Detect which cell encompasses the target text, then output its (X, Y) center coordinate. 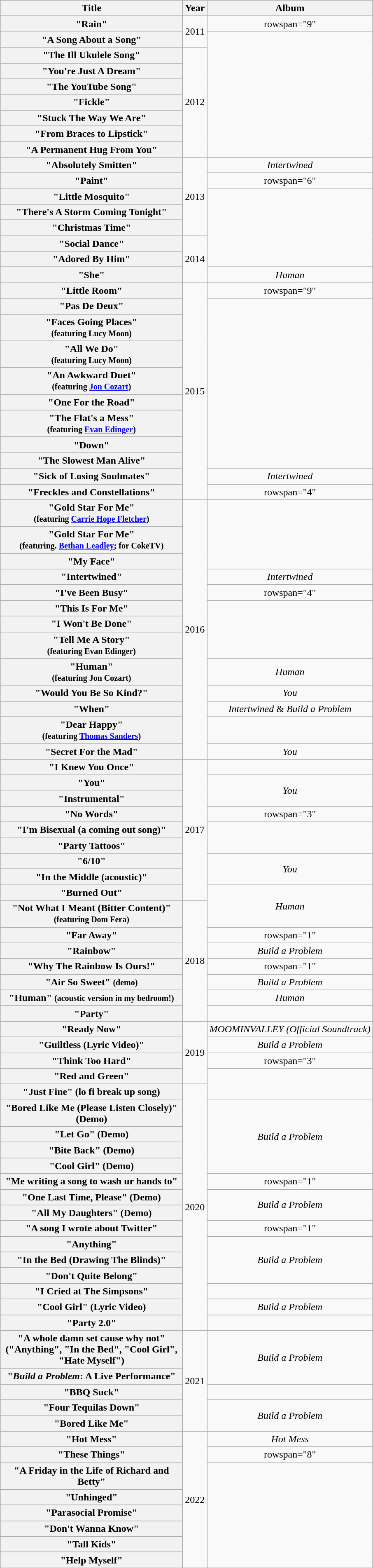
"You're Just A Dream" (91, 71)
"Stuck The Way We Are" (91, 118)
"Unhinged" (91, 1497)
"Not What I Meant (Bitter Content)" (featuring Dom Fera) (91, 914)
"Would You Be So Kind?" (91, 693)
"When" (91, 709)
rowspan="8" (290, 1455)
"Sick of Losing Soulmates" (91, 476)
"Rainbow" (91, 951)
2019 (195, 1052)
"You" (91, 783)
"An Awkward Duet" (featuring Jon Cozart) (91, 381)
2014 (195, 259)
"Rain" (91, 24)
"In the Middle (acoustic)" (91, 877)
"I'm Bisexual (a coming out song)" (91, 830)
rowspan="6" (290, 180)
"BBQ Suck" (91, 1392)
"Dear Happy" (featuring Thomas Sanders) (91, 730)
"I've Been Busy" (91, 593)
"Parasocial Promise" (91, 1513)
"This Is For Me" (91, 608)
"Christmas Time" (91, 228)
2015 (195, 391)
"A song I wrote about Twitter" (91, 1228)
"Hot Mess" (91, 1439)
"There's A Storm Coming Tonight" (91, 212)
"Bored Like Me (Please Listen Closely)" (Demo) (91, 1113)
"Gold Star For Me" (featuring. Bethan Leadley; for CokeTV) (91, 540)
2016 (195, 630)
"Party Tattoos" (91, 846)
"In the Bed (Drawing The Blinds)" (91, 1260)
"Air So Sweet" (demo) (91, 982)
"Instrumental" (91, 798)
"Bored Like Me" (91, 1423)
"Faces Going Places" (featuring Lucy Moon) (91, 327)
Hot Mess (290, 1439)
2018 (195, 961)
"A Permanent Hug From You" (91, 149)
"The YouTube Song" (91, 87)
"Tall Kids" (91, 1544)
"Intertwined" (91, 577)
"She" (91, 275)
"No Words" (91, 814)
2021 (195, 1381)
"Party" (91, 1013)
2022 (195, 1500)
"From Braces to Lipstick" (91, 134)
"Little Mosquito" (91, 197)
"These Things" (91, 1455)
"Absolutely Smitten" (91, 165)
"Build a Problem: A Live Performance" (91, 1376)
"Four Tequilas Down" (91, 1408)
"I Knew You Once" (91, 767)
2012 (195, 102)
"Think Too Hard" (91, 1060)
"Anything" (91, 1244)
"One Last Time, Please" (Demo) (91, 1197)
"Social Dance" (91, 244)
"Cool Girl" (Demo) (91, 1166)
"Cool Girl" (Lyric Video) (91, 1307)
"Let Go" (Demo) (91, 1134)
"Red and Green" (91, 1076)
"Pas De Deux" (91, 306)
"A Song About a Song" (91, 40)
"Human" (acoustic version in my bedroom!) (91, 998)
"Burned Out" (91, 893)
"Paint" (91, 180)
"Why The Rainbow Is Ours!" (91, 966)
Year (195, 8)
"The Flat's a Mess" (featuring Evan Edinger) (91, 424)
Intertwined & Build a Problem (290, 709)
"Little Room" (91, 291)
"The Ill Ukulele Song" (91, 55)
"Fickle" (91, 102)
"Just Fine" (lo fi break up song) (91, 1092)
"Freckles and Constellations" (91, 492)
"Gold Star For Me" (featuring Carrie Hope Fletcher) (91, 513)
MOOMINVALLEY (Official Soundtrack) (290, 1029)
"I Cried at The Simpsons" (91, 1291)
"Party 2.0" (91, 1322)
"Ready Now" (91, 1029)
"Tell Me A Story" (featuring Evan Edinger) (91, 645)
"Me writing a song to wash ur hands to" (91, 1181)
2013 (195, 196)
"All We Do" (featuring Lucy Moon) (91, 354)
"Don't Quite Belong" (91, 1275)
"One For the Road" (91, 402)
2011 (195, 32)
"6/10" (91, 861)
"A Friday in the Life of Richard and Betty" (91, 1476)
"Bite Back" (Demo) (91, 1150)
"A whole damn set cause why not" ("Anything", "In the Bed", "Cool Girl", "Hate Myself") (91, 1350)
"Far Away" (91, 935)
"Help Myself" (91, 1560)
"Don't Wanna Know" (91, 1528)
"Guiltless (Lyric Video)" (91, 1045)
2020 (195, 1207)
2017 (195, 830)
"Secret For the Mad" (91, 751)
"All My Daughters" (Demo) (91, 1213)
"Human" (featuring Jon Cozart) (91, 672)
"The Slowest Man Alive" (91, 460)
Title (91, 8)
"I Won't Be Done" (91, 624)
Album (290, 8)
"Down" (91, 445)
"My Face" (91, 561)
"Adored By Him" (91, 259)
